For the text-containing cell, return its midpoint in (x, y) coordinate format. 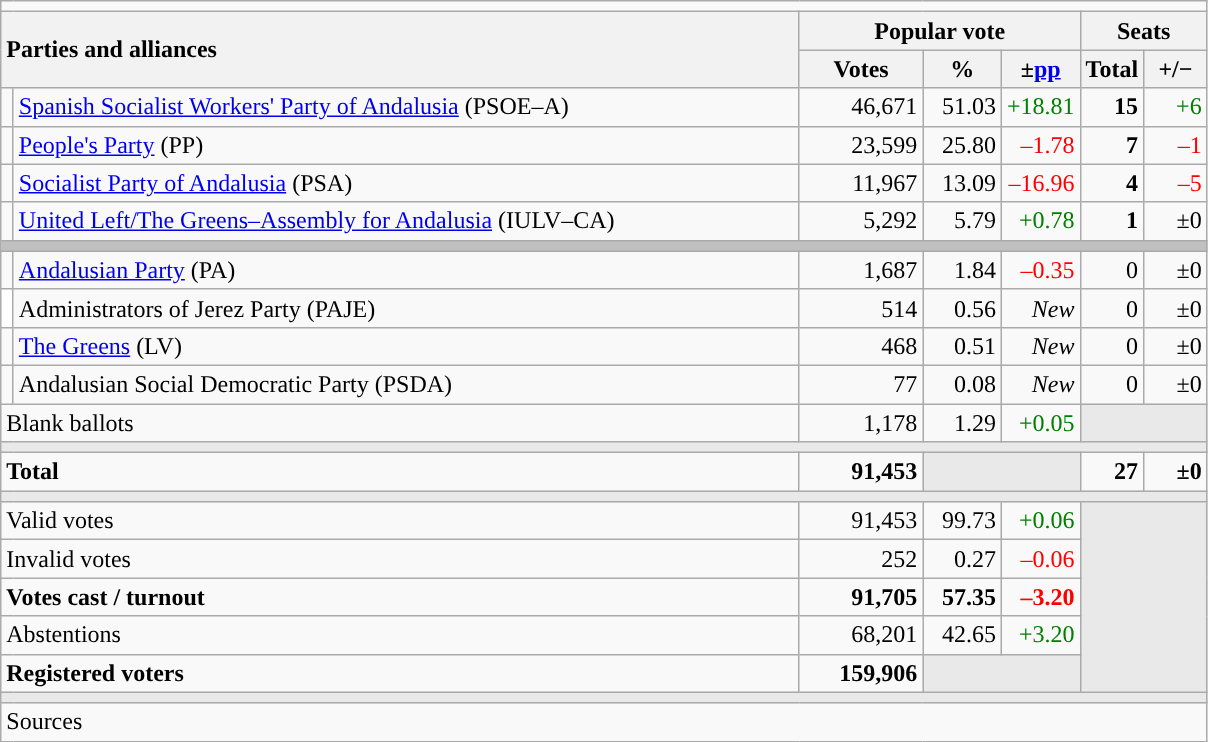
+18.81 (1040, 107)
Seats (1144, 31)
7 (1112, 145)
–3.20 (1040, 597)
+/− (1176, 69)
+0.05 (1040, 423)
–1.78 (1040, 145)
0.56 (962, 308)
159,906 (861, 673)
Popular vote (940, 31)
23,599 (861, 145)
Spanish Socialist Workers' Party of Andalusia (PSOE–A) (406, 107)
Sources (604, 722)
–0.35 (1040, 270)
Invalid votes (400, 559)
51.03 (962, 107)
+3.20 (1040, 635)
Abstentions (400, 635)
Votes cast / turnout (400, 597)
+0.06 (1040, 521)
Blank ballots (400, 423)
1,178 (861, 423)
99.73 (962, 521)
1.29 (962, 423)
5.79 (962, 221)
1,687 (861, 270)
46,671 (861, 107)
% (962, 69)
Andalusian Social Democratic Party (PSDA) (406, 384)
1.84 (962, 270)
5,292 (861, 221)
–0.06 (1040, 559)
68,201 (861, 635)
Parties and alliances (400, 50)
Registered voters (400, 673)
252 (861, 559)
+0.78 (1040, 221)
13.09 (962, 183)
0.08 (962, 384)
–1 (1176, 145)
0.51 (962, 346)
±pp (1040, 69)
United Left/The Greens–Assembly for Andalusia (IULV–CA) (406, 221)
514 (861, 308)
Administrators of Jerez Party (PAJE) (406, 308)
4 (1112, 183)
15 (1112, 107)
468 (861, 346)
Socialist Party of Andalusia (PSA) (406, 183)
+6 (1176, 107)
57.35 (962, 597)
Valid votes (400, 521)
42.65 (962, 635)
People's Party (PP) (406, 145)
1 (1112, 221)
77 (861, 384)
Votes (861, 69)
Andalusian Party (PA) (406, 270)
–5 (1176, 183)
25.80 (962, 145)
–16.96 (1040, 183)
11,967 (861, 183)
27 (1112, 472)
91,705 (861, 597)
The Greens (LV) (406, 346)
0.27 (962, 559)
